Find where the given text appears and provide that cell's center as [x, y] coordinate. 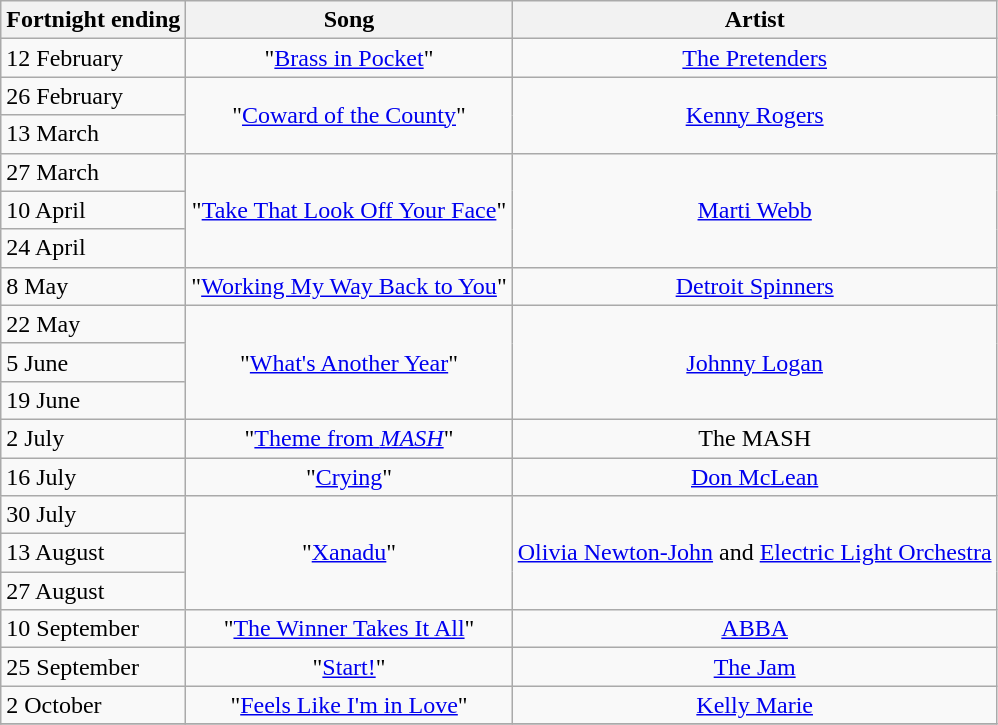
Fortnight ending [94, 20]
"Theme from MASH" [349, 438]
26 February [94, 96]
"Working My Way Back to You" [349, 286]
"Crying" [349, 477]
"Xanadu" [349, 553]
"Feels Like I'm in Love" [349, 705]
30 July [94, 515]
The Pretenders [754, 58]
"Take That Look Off Your Face" [349, 210]
27 March [94, 172]
25 September [94, 667]
Detroit Spinners [754, 286]
The Jam [754, 667]
ABBA [754, 629]
Don McLean [754, 477]
"Coward of the County" [349, 115]
10 April [94, 210]
5 June [94, 362]
"Start!" [349, 667]
"Brass in Pocket" [349, 58]
24 April [94, 248]
16 July [94, 477]
13 August [94, 553]
12 February [94, 58]
10 September [94, 629]
Kenny Rogers [754, 115]
27 August [94, 591]
The MASH [754, 438]
Olivia Newton-John and Electric Light Orchestra [754, 553]
19 June [94, 400]
Marti Webb [754, 210]
Artist [754, 20]
Kelly Marie [754, 705]
13 March [94, 134]
2 July [94, 438]
2 October [94, 705]
22 May [94, 324]
"The Winner Takes It All" [349, 629]
8 May [94, 286]
Johnny Logan [754, 362]
Song [349, 20]
"What's Another Year" [349, 362]
